Detect which cell encompasses the target text, then output its (x, y) center coordinate. 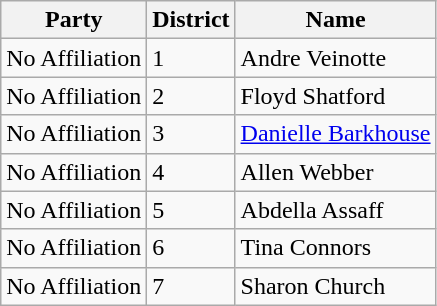
Tina Connors (336, 248)
2 (191, 96)
Allen Webber (336, 172)
4 (191, 172)
3 (191, 134)
5 (191, 210)
Abdella Assaff (336, 210)
6 (191, 248)
Sharon Church (336, 286)
District (191, 20)
Name (336, 20)
1 (191, 58)
Floyd Shatford (336, 96)
Andre Veinotte (336, 58)
Danielle Barkhouse (336, 134)
Party (74, 20)
7 (191, 286)
